Scan for the cell matching the given text and deliver its (x, y) coordinate at center. 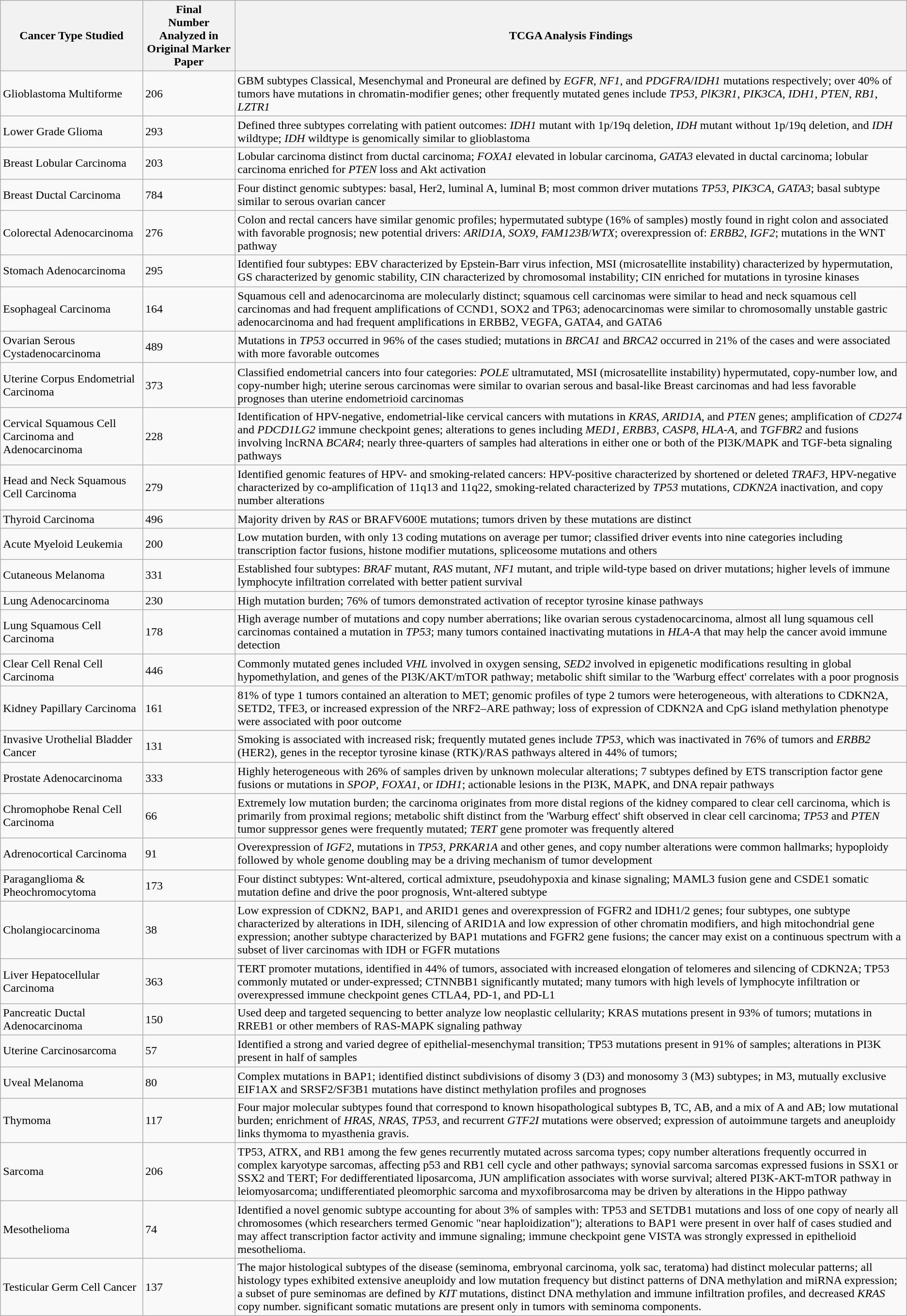
Paraganglioma & Pheochromocytoma (72, 885)
Pancreatic Ductal Adenocarcinoma (72, 1019)
FinalNumber Analyzed in Original Marker Paper (188, 36)
784 (188, 195)
57 (188, 1051)
Breast Lobular Carcinoma (72, 163)
446 (188, 670)
Lung Squamous Cell Carcinoma (72, 632)
279 (188, 487)
80 (188, 1082)
363 (188, 981)
High mutation burden; 76% of tumors demonstrated activation of receptor tyrosine kinase pathways (571, 601)
Stomach Adenocarcinoma (72, 270)
Cutaneous Melanoma (72, 576)
496 (188, 519)
164 (188, 309)
117 (188, 1121)
Glioblastoma Multiforme (72, 94)
373 (188, 385)
Sarcoma (72, 1172)
Cholangiocarcinoma (72, 930)
228 (188, 436)
276 (188, 233)
137 (188, 1287)
Colorectal Adenocarcinoma (72, 233)
Cervical Squamous Cell Carcinoma and Adenocarcinoma (72, 436)
Adrenocortical Carcinoma (72, 854)
333 (188, 777)
Invasive Urothelial Bladder Cancer (72, 746)
Thymoma (72, 1121)
Liver Hepatocellular Carcinoma (72, 981)
178 (188, 632)
Uterine Corpus Endometrial Carcinoma (72, 385)
Head and Neck Squamous Cell Carcinoma (72, 487)
Testicular Germ Cell Cancer (72, 1287)
Breast Ductal Carcinoma (72, 195)
Kidney Papillary Carcinoma (72, 708)
489 (188, 347)
173 (188, 885)
Mesothelioma (72, 1229)
Lower Grade Glioma (72, 132)
230 (188, 601)
38 (188, 930)
161 (188, 708)
Ovarian Serous Cystadenocarcinoma (72, 347)
TCGA Analysis Findings (571, 36)
293 (188, 132)
Acute Myeloid Leukemia (72, 544)
Chromophobe Renal Cell Carcinoma (72, 816)
Lung Adenocarcinoma (72, 601)
Uveal Melanoma (72, 1082)
200 (188, 544)
150 (188, 1019)
74 (188, 1229)
91 (188, 854)
Prostate Adenocarcinoma (72, 777)
Majority driven by RAS or BRAFV600E mutations; tumors driven by these mutations are distinct (571, 519)
Cancer Type Studied (72, 36)
331 (188, 576)
203 (188, 163)
Thyroid Carcinoma (72, 519)
Clear Cell Renal Cell Carcinoma (72, 670)
295 (188, 270)
Uterine Carcinosarcoma (72, 1051)
Esophageal Carcinoma (72, 309)
66 (188, 816)
131 (188, 746)
